Search for the cell housing the specified text and yield its (x, y) center coordinate. 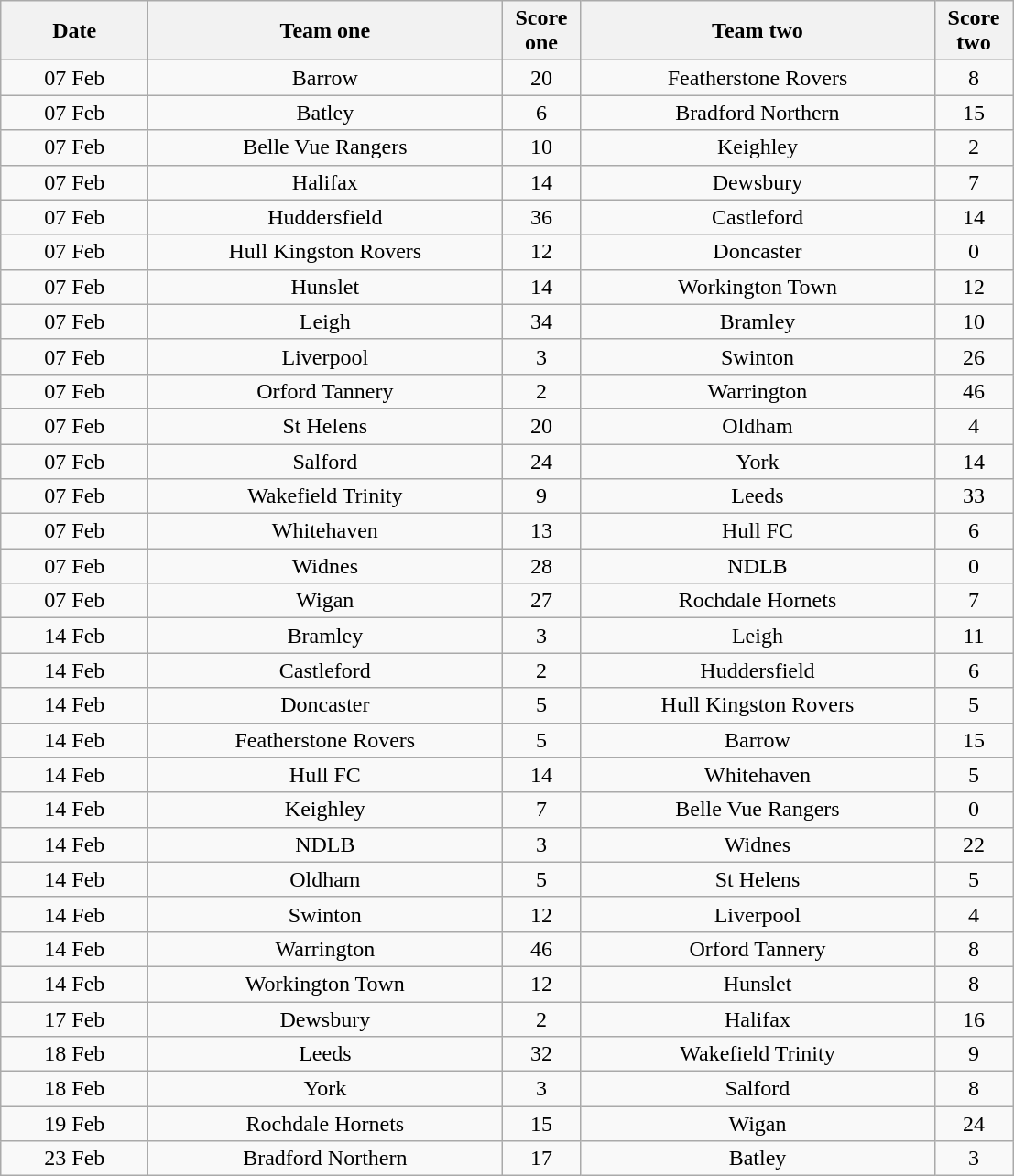
33 (974, 496)
34 (541, 321)
19 Feb (75, 1124)
Team one (325, 31)
Score one (541, 31)
Score two (974, 31)
Date (75, 31)
17 (541, 1159)
13 (541, 531)
Team two (758, 31)
23 Feb (75, 1159)
11 (974, 636)
32 (541, 1054)
16 (974, 1019)
28 (541, 566)
26 (974, 356)
36 (541, 217)
17 Feb (75, 1019)
27 (541, 601)
22 (974, 844)
